Capture the cell that displays the provided text and extract its [x, y] central coordinate. 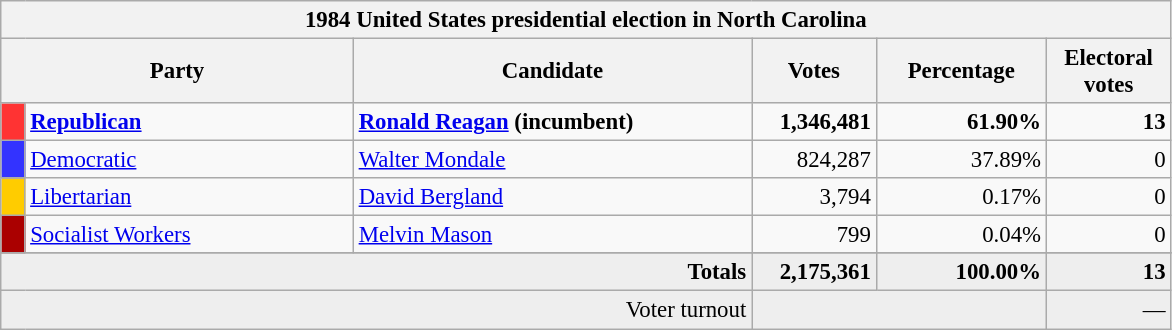
Votes [814, 72]
0.17% [961, 197]
Walter Mondale [552, 160]
799 [814, 235]
Democratic [189, 160]
Electoral votes [1108, 72]
Party [178, 72]
1,346,481 [814, 122]
37.89% [961, 160]
0.04% [961, 235]
Voter turnout [376, 310]
Libertarian [189, 197]
Ronald Reagan (incumbent) [552, 122]
Melvin Mason [552, 235]
Candidate [552, 72]
3,794 [814, 197]
— [1108, 310]
824,287 [814, 160]
Percentage [961, 72]
Totals [376, 273]
100.00% [961, 273]
Socialist Workers [189, 235]
Republican [189, 122]
2,175,361 [814, 273]
David Bergland [552, 197]
61.90% [961, 122]
1984 United States presidential election in North Carolina [586, 20]
